For the text-containing cell, return its midpoint in (X, Y) coordinate format. 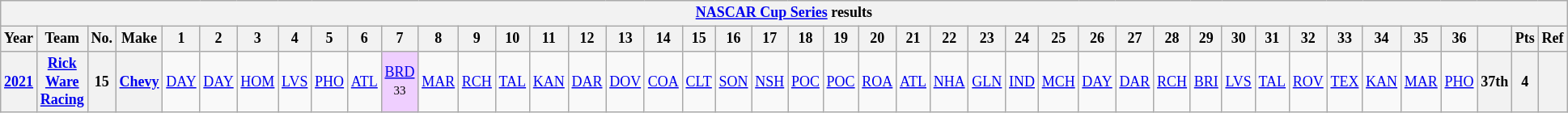
31 (1272, 39)
16 (733, 39)
ROV (1307, 82)
26 (1097, 39)
12 (587, 39)
NASCAR Cup Series results (784, 13)
8 (439, 39)
GLN (987, 82)
10 (512, 39)
7 (400, 39)
13 (625, 39)
Year (19, 39)
9 (477, 39)
No. (102, 39)
Team (61, 39)
Rick Ware Racing (61, 82)
NHA (949, 82)
21 (913, 39)
30 (1238, 39)
25 (1058, 39)
18 (806, 39)
TEX (1345, 82)
3 (257, 39)
NSH (770, 82)
27 (1134, 39)
32 (1307, 39)
14 (663, 39)
33 (1345, 39)
6 (364, 39)
17 (770, 39)
34 (1382, 39)
24 (1023, 39)
36 (1460, 39)
19 (841, 39)
DOV (625, 82)
BRD33 (400, 82)
Ref (1553, 39)
35 (1421, 39)
22 (949, 39)
CLT (699, 82)
11 (549, 39)
ROA (877, 82)
1 (181, 39)
Make (139, 39)
MCH (1058, 82)
2021 (19, 82)
BRI (1206, 82)
28 (1172, 39)
20 (877, 39)
HOM (257, 82)
29 (1206, 39)
SON (733, 82)
5 (330, 39)
37th (1495, 82)
IND (1023, 82)
Chevy (139, 82)
2 (218, 39)
Pts (1524, 39)
23 (987, 39)
COA (663, 82)
